Return [X, Y] of the center of cell containing provided text 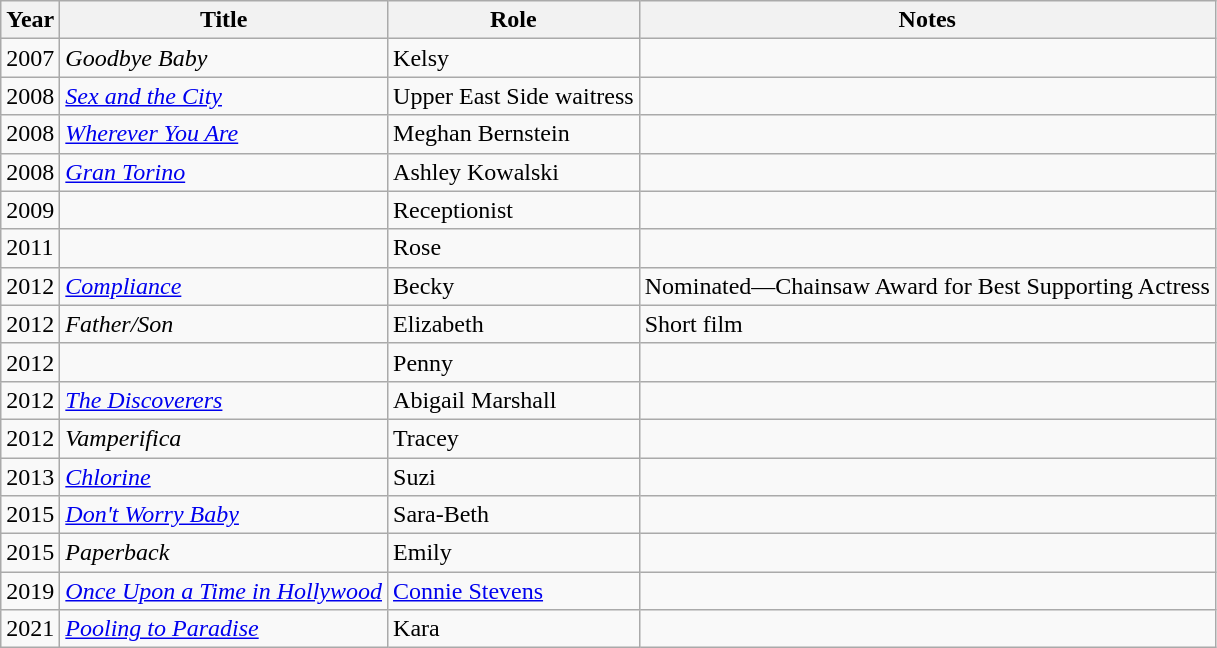
Kelsy [514, 58]
The Discoverers [224, 400]
Emily [514, 553]
2013 [30, 477]
Connie Stevens [514, 591]
Goodbye Baby [224, 58]
Upper East Side waitress [514, 96]
Receptionist [514, 210]
Rose [514, 248]
Gran Torino [224, 172]
Abigail Marshall [514, 400]
Father/Son [224, 324]
Wherever You Are [224, 134]
Kara [514, 629]
Compliance [224, 286]
Once Upon a Time in Hollywood [224, 591]
Sara-Beth [514, 515]
Ashley Kowalski [514, 172]
2019 [30, 591]
Sex and the City [224, 96]
Year [30, 20]
Paperback [224, 553]
Don't Worry Baby [224, 515]
Suzi [514, 477]
Becky [514, 286]
Notes [927, 20]
Role [514, 20]
Meghan Bernstein [514, 134]
Chlorine [224, 477]
Vamperifica [224, 438]
2011 [30, 248]
2009 [30, 210]
Elizabeth [514, 324]
Short film [927, 324]
Pooling to Paradise [224, 629]
Title [224, 20]
Nominated—Chainsaw Award for Best Supporting Actress [927, 286]
2007 [30, 58]
2021 [30, 629]
Tracey [514, 438]
Penny [514, 362]
